From the cell containing the given text, extract its center point as [x, y] coordinate. 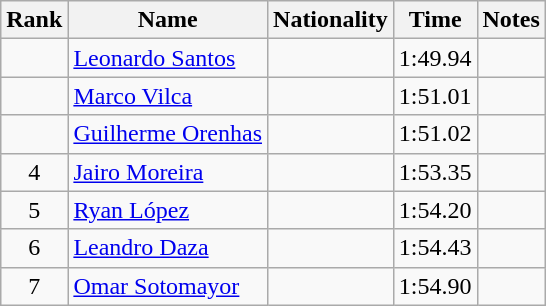
Leonardo Santos [168, 58]
Marco Vilca [168, 96]
Name [168, 20]
4 [34, 172]
Ryan López [168, 210]
1:51.02 [435, 134]
Rank [34, 20]
Guilherme Orenhas [168, 134]
1:54.43 [435, 248]
5 [34, 210]
1:53.35 [435, 172]
1:51.01 [435, 96]
1:49.94 [435, 58]
1:54.20 [435, 210]
Leandro Daza [168, 248]
Omar Sotomayor [168, 286]
7 [34, 286]
1:54.90 [435, 286]
6 [34, 248]
Nationality [331, 20]
Notes [511, 20]
Jairo Moreira [168, 172]
Time [435, 20]
